Capture the cell that displays the provided text and extract its [x, y] central coordinate. 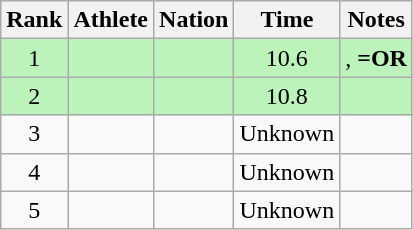
Time [287, 20]
4 [34, 172]
10.6 [287, 58]
2 [34, 96]
10.8 [287, 96]
3 [34, 134]
Notes [376, 20]
Nation [194, 20]
, =OR [376, 58]
5 [34, 210]
Rank [34, 20]
Athlete [111, 20]
1 [34, 58]
